Locate the cell with the specified text and output its (x, y) center coordinate. 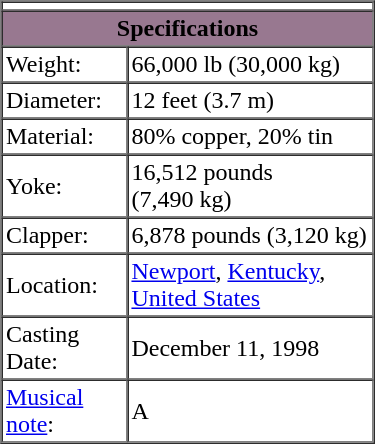
80% copper, 20% tin (250, 136)
December 11, 1998 (250, 348)
Location: (64, 286)
Specifications (188, 28)
Newport, Kentucky, United States (250, 286)
12 feet (3.7 m) (250, 100)
66,000 lb (30,000 kg) (250, 64)
A (250, 412)
Weight: (64, 64)
Diameter: (64, 100)
16,512 pounds (7,490 kg) (250, 186)
6,878 pounds (3,120 kg) (250, 236)
Material: (64, 136)
Musical note: (64, 412)
Casting Date: (64, 348)
Clapper: (64, 236)
Yoke: (64, 186)
